From the cell containing the given text, extract its center point as (x, y) coordinate. 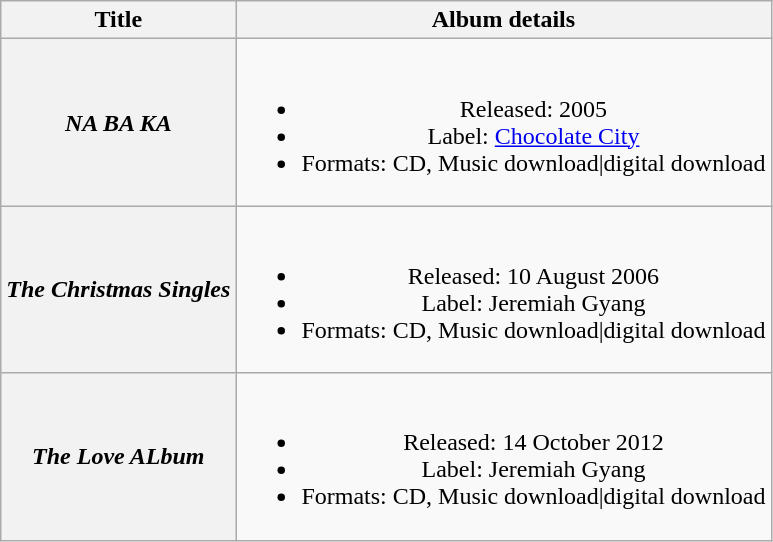
Released: 2005Label: Chocolate CityFormats: CD, Music download|digital download (504, 122)
Title (118, 20)
Released: 14 October 2012Label: Jeremiah GyangFormats: CD, Music download|digital download (504, 456)
Released: 10 August 2006Label: Jeremiah GyangFormats: CD, Music download|digital download (504, 290)
NA BA KA (118, 122)
The Love ALbum (118, 456)
Album details (504, 20)
The Christmas Singles (118, 290)
